Detect which cell encompasses the target text, then output its (X, Y) center coordinate. 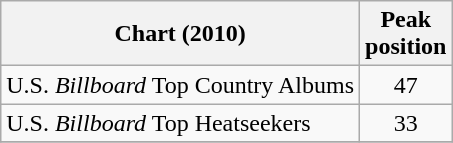
Peakposition (406, 34)
33 (406, 123)
U.S. Billboard Top Heatseekers (180, 123)
U.S. Billboard Top Country Albums (180, 85)
Chart (2010) (180, 34)
47 (406, 85)
